From the cell containing the given text, extract its center point as (X, Y) coordinate. 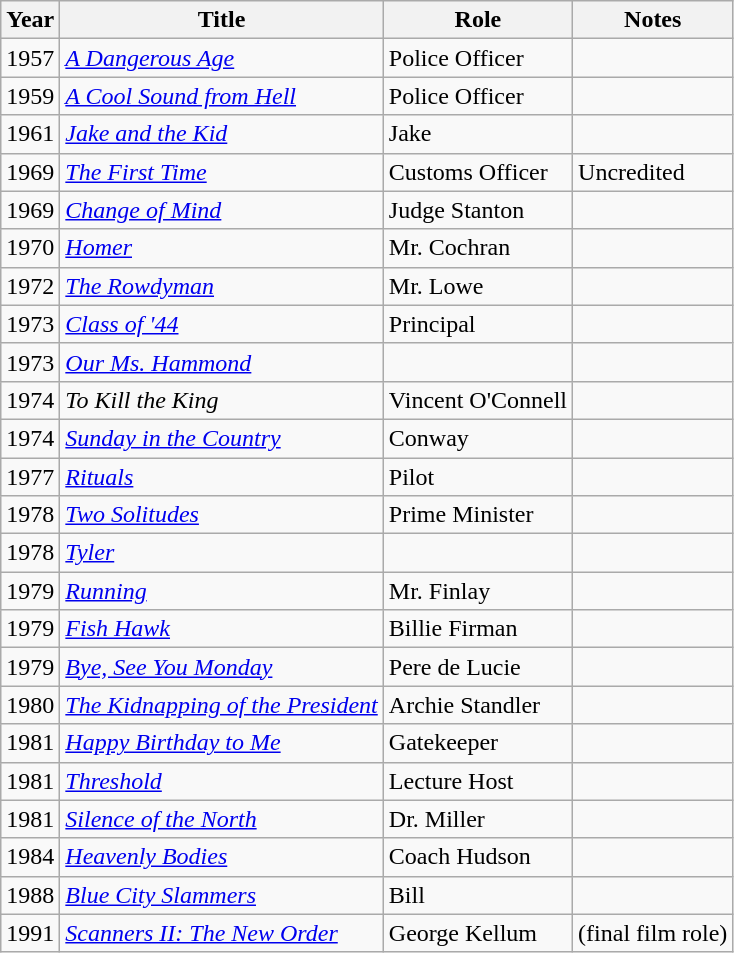
1970 (30, 248)
Customs Officer (478, 172)
1980 (30, 705)
Blue City Slammers (222, 895)
Lecture Host (478, 781)
Happy Birthday to Me (222, 743)
1988 (30, 895)
Fish Hawk (222, 629)
Tyler (222, 553)
Billie Firman (478, 629)
To Kill the King (222, 400)
Gatekeeper (478, 743)
Bill (478, 895)
Conway (478, 438)
1972 (30, 286)
Coach Hudson (478, 857)
Our Ms. Hammond (222, 362)
Notes (653, 20)
The Kidnapping of the President (222, 705)
Mr. Finlay (478, 591)
Silence of the North (222, 819)
Pilot (478, 477)
1984 (30, 857)
Dr. Miller (478, 819)
A Cool Sound from Hell (222, 96)
Running (222, 591)
Prime Minister (478, 515)
Mr. Cochran (478, 248)
Rituals (222, 477)
Bye, See You Monday (222, 667)
Heavenly Bodies (222, 857)
Two Solitudes (222, 515)
Vincent O'Connell (478, 400)
The First Time (222, 172)
Pere de Lucie (478, 667)
A Dangerous Age (222, 58)
Jake (478, 134)
1957 (30, 58)
Judge Stanton (478, 210)
Mr. Lowe (478, 286)
Jake and the Kid (222, 134)
(final film role) (653, 933)
Principal (478, 324)
Uncredited (653, 172)
Sunday in the Country (222, 438)
Scanners II: The New Order (222, 933)
Archie Standler (478, 705)
The Rowdyman (222, 286)
1977 (30, 477)
George Kellum (478, 933)
Homer (222, 248)
Change of Mind (222, 210)
1991 (30, 933)
1961 (30, 134)
Title (222, 20)
Threshold (222, 781)
1959 (30, 96)
Role (478, 20)
Class of '44 (222, 324)
Year (30, 20)
